Output the (X, Y) coordinate of the center of the cell containing the given text.  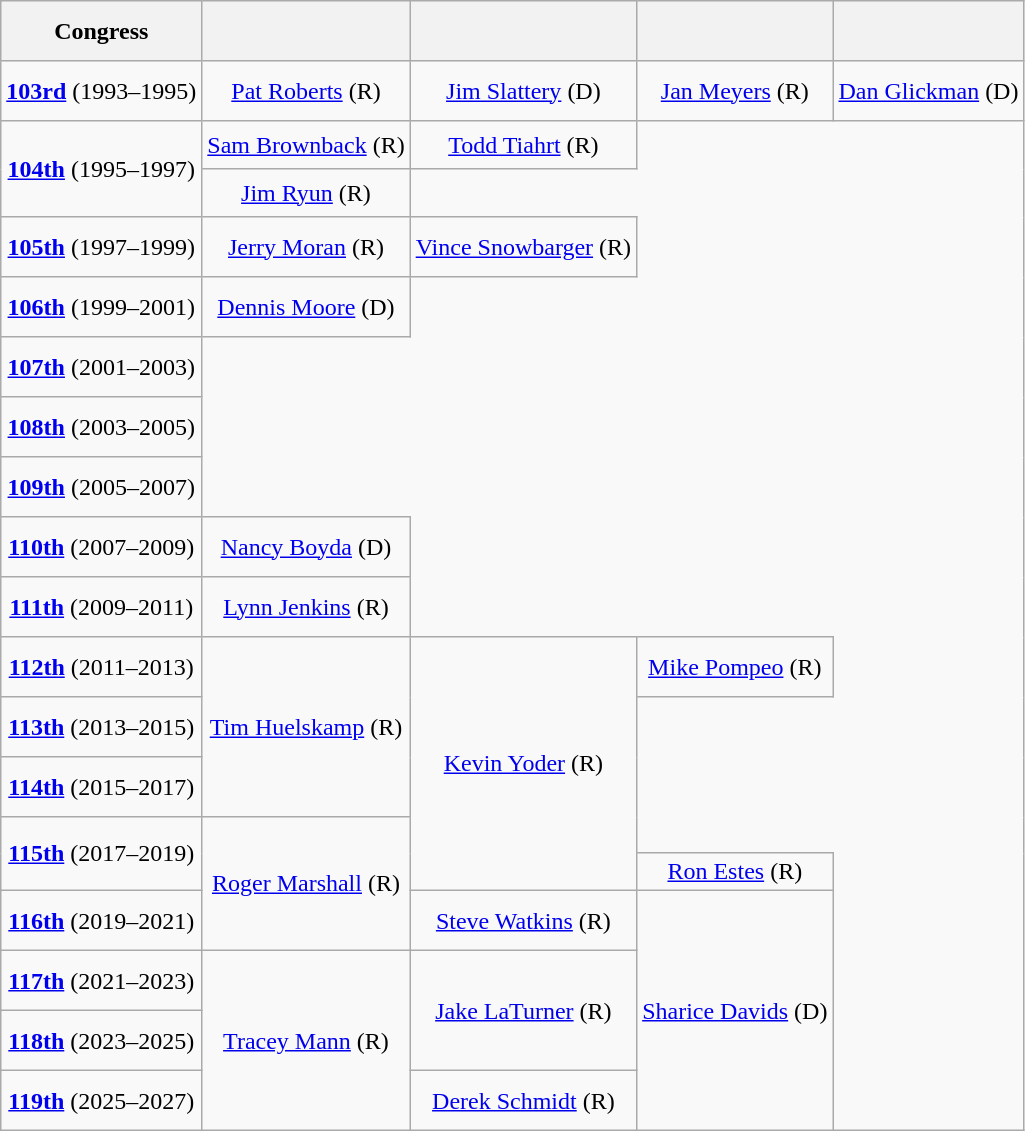
118th (2023–2025) (102, 1041)
Jerry Moran (R) (306, 247)
Tracey Mann (R) (306, 1041)
Jan Meyers (R) (735, 91)
Kevin Yoder (R) (523, 764)
Pat Roberts (R) (306, 91)
Todd Tiahrt (R) (523, 145)
Jim Ryun (R) (306, 193)
Tim Huelskamp (R) (306, 727)
108th (2003–2005) (102, 427)
112th (2011–2013) (102, 667)
Dan Glickman (D) (928, 91)
Nancy Boyda (D) (306, 547)
Sharice Davids (D) (735, 1011)
107th (2001–2003) (102, 367)
114th (2015–2017) (102, 787)
115th (2017–2019) (102, 854)
Sam Brownback (R) (306, 145)
Jake LaTurner (R) (523, 1011)
Vince Snowbarger (R) (523, 247)
Steve Watkins (R) (523, 921)
103rd (1993–1995) (102, 91)
106th (1999–2001) (102, 307)
Mike Pompeo (R) (735, 667)
105th (1997–1999) (102, 247)
113th (2013–2015) (102, 727)
110th (2007–2009) (102, 547)
Roger Marshall (R) (306, 884)
111th (2009–2011) (102, 607)
Ron Estes (R) (735, 872)
Dennis Moore (D) (306, 307)
116th (2019–2021) (102, 921)
104th (1995–1997) (102, 169)
Congress (102, 31)
109th (2005–2007) (102, 487)
Lynn Jenkins (R) (306, 607)
117th (2021–2023) (102, 981)
Jim Slattery (D) (523, 91)
Derek Schmidt (R) (523, 1101)
119th (2025–2027) (102, 1101)
